Detect which cell encompasses the target text, then output its (x, y) center coordinate. 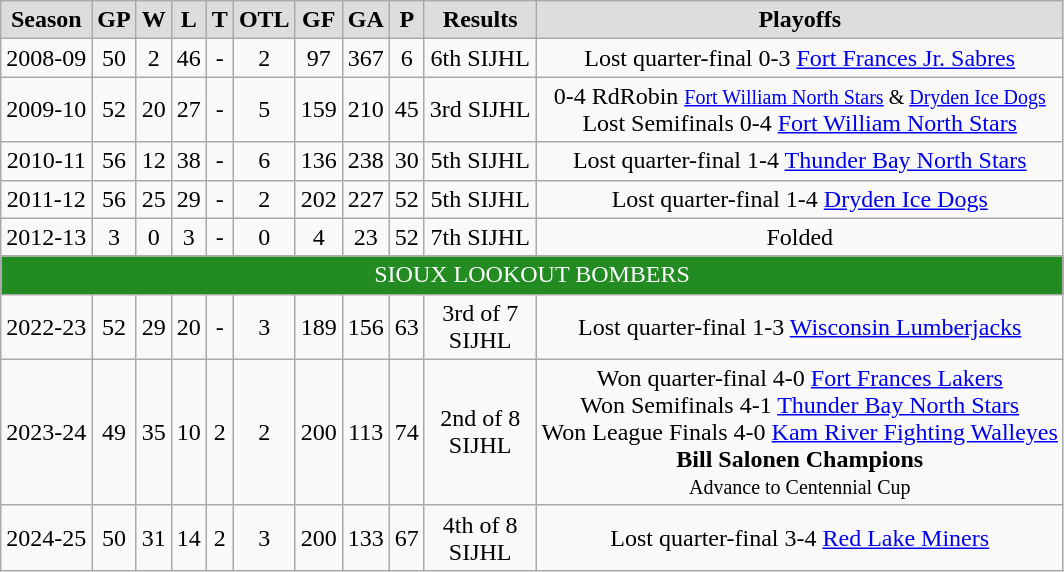
Season (46, 20)
136 (318, 161)
Playoffs (800, 20)
63 (406, 326)
0-4 RdRobin Fort William North Stars & Dryden Ice DogsLost Semifinals 0-4 Fort William North Stars (800, 110)
25 (154, 199)
2023-24 (46, 432)
7th SIJHL (480, 237)
156 (366, 326)
Results (480, 20)
189 (318, 326)
Lost quarter-final 0-3 Fort Frances Jr. Sabres (800, 58)
2008-09 (46, 58)
GP (114, 20)
Lost quarter-final 1-4 Dryden Ice Dogs (800, 199)
97 (318, 58)
Lost quarter-final 1-4 Thunder Bay North Stars (800, 161)
GA (366, 20)
27 (188, 110)
2012-13 (46, 237)
67 (406, 538)
367 (366, 58)
2022-23 (46, 326)
P (406, 20)
W (154, 20)
31 (154, 538)
T (220, 20)
Folded (800, 237)
2nd of 8 SIJHL (480, 432)
10 (188, 432)
38 (188, 161)
2009-10 (46, 110)
14 (188, 538)
227 (366, 199)
74 (406, 432)
GF (318, 20)
4 (318, 237)
46 (188, 58)
SIOUX LOOKOUT BOMBERS (532, 275)
133 (366, 538)
6th SIJHL (480, 58)
113 (366, 432)
30 (406, 161)
210 (366, 110)
3rd SIJHL (480, 110)
35 (154, 432)
238 (366, 161)
2024-25 (46, 538)
OTL (264, 20)
2011-12 (46, 199)
45 (406, 110)
3rd of 7 SIJHL (480, 326)
5 (264, 110)
49 (114, 432)
Lost quarter-final 3-4 Red Lake Miners (800, 538)
2010-11 (46, 161)
159 (318, 110)
23 (366, 237)
12 (154, 161)
4th of 8 SIJHL (480, 538)
202 (318, 199)
L (188, 20)
Lost quarter-final 1-3 Wisconsin Lumberjacks (800, 326)
